Find where the given text appears and provide that cell's center as [X, Y] coordinate. 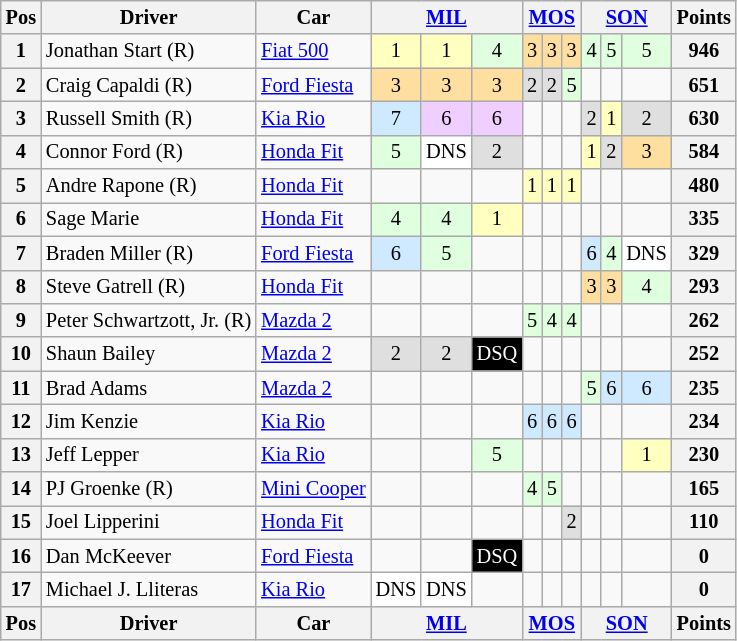
Shaun Bailey [148, 354]
Michael J. Lliteras [148, 589]
Dan McKeever [148, 556]
Brad Adams [148, 388]
8 [21, 287]
293 [704, 287]
Peter Schwartzott, Jr. (R) [148, 320]
Jeff Lepper [148, 455]
Sage Marie [148, 219]
262 [704, 320]
16 [21, 556]
PJ Groenke (R) [148, 489]
Fiat 500 [313, 51]
10 [21, 354]
12 [21, 421]
17 [21, 589]
235 [704, 388]
Jonathan Start (R) [148, 51]
Mini Cooper [313, 489]
14 [21, 489]
11 [21, 388]
9 [21, 320]
335 [704, 219]
234 [704, 421]
Connor Ford (R) [148, 152]
Craig Capaldi (R) [148, 85]
Steve Gatrell (R) [148, 287]
230 [704, 455]
Andre Rapone (R) [148, 186]
Jim Kenzie [148, 421]
Russell Smith (R) [148, 118]
584 [704, 152]
15 [21, 522]
252 [704, 354]
329 [704, 253]
Joel Lipperini [148, 522]
946 [704, 51]
13 [21, 455]
165 [704, 489]
630 [704, 118]
480 [704, 186]
651 [704, 85]
Braden Miller (R) [148, 253]
110 [704, 522]
